Find where the given text appears and provide that cell's center as (X, Y) coordinate. 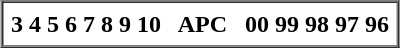
3 4 5 6 7 8 9 10 APC 00 99 98 97 96 (200, 24)
